Extract the (X, Y) coordinate from the center of the cell holding the provided text.  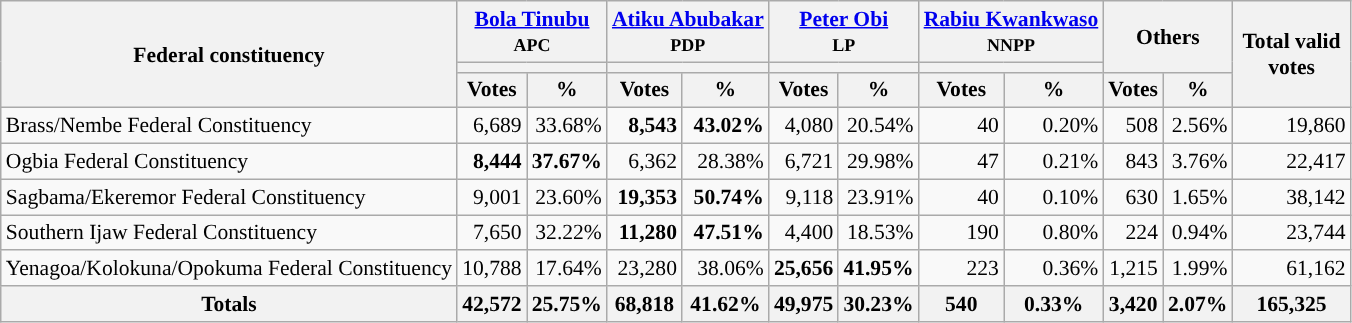
190 (962, 233)
Bola TinubuAPC (532, 32)
37.67% (567, 162)
8,543 (644, 126)
1.65% (1198, 197)
540 (962, 304)
47.51% (726, 233)
630 (1133, 197)
25,656 (804, 269)
2.56% (1198, 126)
20.54% (878, 126)
0.20% (1054, 126)
Ogbia Federal Constituency (229, 162)
Rabiu KwankwasoNNPP (1012, 32)
0.36% (1054, 269)
223 (962, 269)
Others (1168, 36)
8,444 (492, 162)
38.06% (726, 269)
23,280 (644, 269)
Total valid votes (1291, 54)
0.10% (1054, 197)
508 (1133, 126)
2.07% (1198, 304)
9,001 (492, 197)
28.38% (726, 162)
1.99% (1198, 269)
6,721 (804, 162)
Sagbama/Ekeremor Federal Constituency (229, 197)
0.80% (1054, 233)
3,420 (1133, 304)
Federal constituency (229, 54)
165,325 (1291, 304)
22,417 (1291, 162)
Totals (229, 304)
0.21% (1054, 162)
9,118 (804, 197)
23,744 (1291, 233)
Peter ObiLP (844, 32)
30.23% (878, 304)
6,362 (644, 162)
224 (1133, 233)
42,572 (492, 304)
4,400 (804, 233)
3.76% (1198, 162)
Atiku AbubakarPDP (688, 32)
43.02% (726, 126)
19,353 (644, 197)
32.22% (567, 233)
0.94% (1198, 233)
17.64% (567, 269)
0.33% (1054, 304)
61,162 (1291, 269)
Yenagoa/Kolokuna/Opokuma Federal Constituency (229, 269)
6,689 (492, 126)
68,818 (644, 304)
41.95% (878, 269)
1,215 (1133, 269)
19,860 (1291, 126)
Brass/Nembe Federal Constituency (229, 126)
49,975 (804, 304)
10,788 (492, 269)
23.91% (878, 197)
41.62% (726, 304)
23.60% (567, 197)
33.68% (567, 126)
25.75% (567, 304)
38,142 (1291, 197)
Southern Ijaw Federal Constituency (229, 233)
18.53% (878, 233)
843 (1133, 162)
29.98% (878, 162)
7,650 (492, 233)
11,280 (644, 233)
4,080 (804, 126)
47 (962, 162)
50.74% (726, 197)
